Output the (X, Y) coordinate of the center of the cell containing the given text.  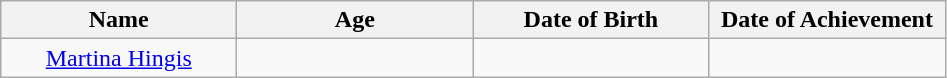
Name (119, 20)
Age (355, 20)
Martina Hingis (119, 58)
Date of Achievement (827, 20)
Date of Birth (591, 20)
